Locate the cell with the specified text and output its (X, Y) center coordinate. 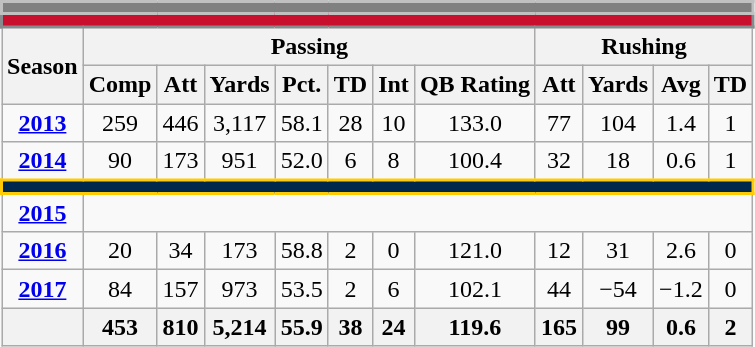
2014 (43, 162)
18 (618, 162)
44 (558, 289)
Season (43, 66)
259 (120, 123)
Avg (682, 84)
102.1 (474, 289)
119.6 (474, 327)
973 (240, 289)
453 (120, 327)
52.0 (302, 162)
3,117 (240, 123)
20 (120, 251)
8 (394, 162)
90 (120, 162)
58.1 (302, 123)
2.6 (682, 251)
10 (394, 123)
Pct. (302, 84)
Passing (309, 46)
Comp (120, 84)
55.9 (302, 327)
31 (618, 251)
2017 (43, 289)
133.0 (474, 123)
Rushing (644, 46)
QB Rating (474, 84)
2015 (43, 212)
28 (350, 123)
157 (180, 289)
84 (120, 289)
1.4 (682, 123)
38 (350, 327)
12 (558, 251)
58.8 (302, 251)
121.0 (474, 251)
100.4 (474, 162)
99 (618, 327)
104 (618, 123)
810 (180, 327)
−54 (618, 289)
5,214 (240, 327)
32 (558, 162)
2016 (43, 251)
53.5 (302, 289)
77 (558, 123)
34 (180, 251)
24 (394, 327)
446 (180, 123)
Int (394, 84)
951 (240, 162)
−1.2 (682, 289)
2013 (43, 123)
165 (558, 327)
